Determine the (x, y) coordinate at the center of the cell enclosing the given text.  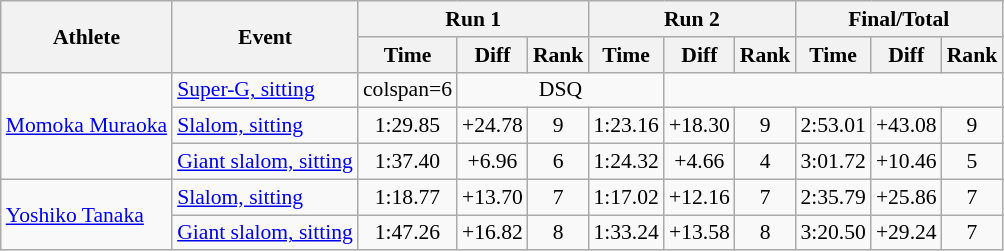
+13.58 (700, 233)
Super-G, sitting (265, 90)
Yoshiko Tanaka (86, 214)
+43.08 (906, 126)
3:01.72 (832, 162)
4 (766, 162)
+6.96 (492, 162)
6 (558, 162)
colspan=6 (408, 90)
DSQ (560, 90)
5 (972, 162)
Momoka Muraoka (86, 126)
Final/Total (898, 19)
+16.82 (492, 233)
Event (265, 36)
+13.70 (492, 197)
2:35.79 (832, 197)
1:29.85 (408, 126)
+24.78 (492, 126)
+12.16 (700, 197)
2:53.01 (832, 126)
+10.46 (906, 162)
1:18.77 (408, 197)
+4.66 (700, 162)
Run 1 (473, 19)
1:17.02 (626, 197)
1:24.32 (626, 162)
3:20.50 (832, 233)
Run 2 (692, 19)
1:47.26 (408, 233)
1:33.24 (626, 233)
Athlete (86, 36)
1:23.16 (626, 126)
1:37.40 (408, 162)
+18.30 (700, 126)
+25.86 (906, 197)
+29.24 (906, 233)
